Provide the [x, y] coordinate of the cell's center where the given text is located.  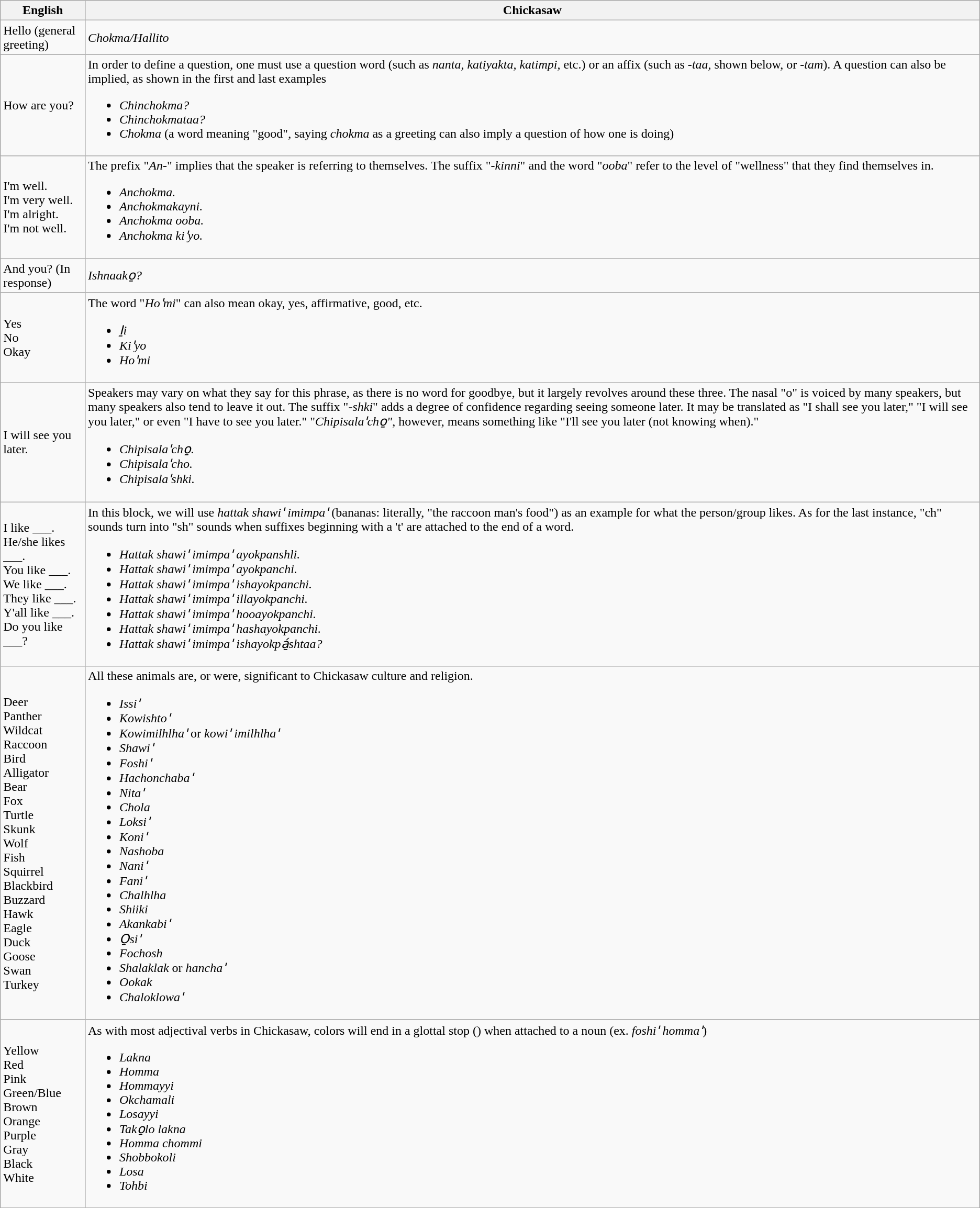
YesNoOkay [43, 338]
How are you? [43, 105]
I like ___.He/she likes ___.You like ___.We like ___.They like ___.Y'all like ___.Do you like ___? [43, 584]
I will see you later. [43, 443]
Chokma/Hallito [532, 38]
I'm well.I'm very well.I'm alright.I'm not well. [43, 207]
English [43, 10]
The word "Hoꞌmi" can also mean okay, yes, affirmative, good, etc.I̱iKiꞌyoHoꞌmi [532, 338]
Ishnaako̱? [532, 275]
DeerPantherWildcatRaccoonBirdAlligatorBearFoxTurtleSkunkWolfFishSquirrelBlackbirdBuzzardHawkEagleDuckGooseSwanTurkey [43, 843]
And you? (In response) [43, 275]
Hello (general greeting) [43, 38]
YellowRedPinkGreen/BlueBrownOrangePurpleGrayBlackWhite [43, 1114]
Chickasaw [532, 10]
